Find where the given text appears and provide that cell's center as [x, y] coordinate. 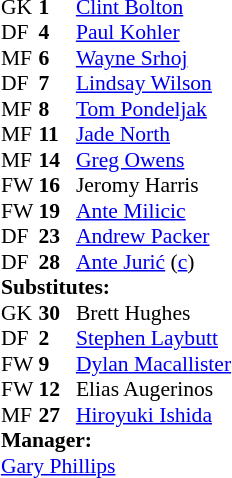
8 [57, 109]
Greg Owens [154, 160]
Paul Kohler [154, 33]
GK [20, 313]
28 [57, 262]
Dylan Macallister [154, 364]
Stephen Laybutt [154, 339]
Andrew Packer [154, 237]
4 [57, 33]
Brett Hughes [154, 313]
6 [57, 58]
27 [57, 415]
9 [57, 364]
16 [57, 185]
Substitutes: [116, 287]
11 [57, 135]
Tom Pondeljak [154, 109]
Ante Jurić (c) [154, 262]
12 [57, 389]
7 [57, 83]
19 [57, 211]
Ante Milicic [154, 211]
2 [57, 339]
Elias Augerinos [154, 389]
Lindsay Wilson [154, 83]
14 [57, 160]
30 [57, 313]
Hiroyuki Ishida [154, 415]
Jade North [154, 135]
Jeromy Harris [154, 185]
Wayne Srhoj [154, 58]
Manager: [116, 441]
23 [57, 237]
